Pinpoint the cell where the given text exists, returning its [X, Y] midpoint coordinate. 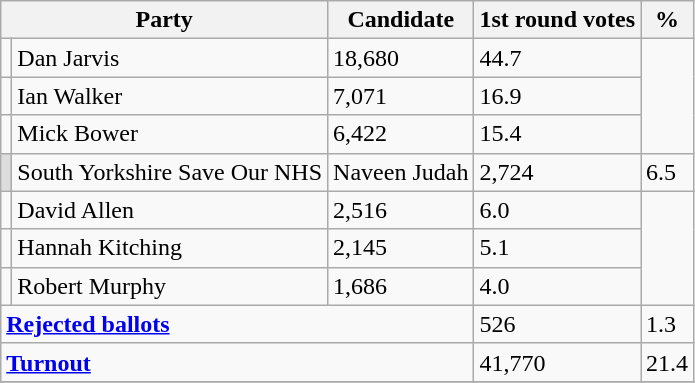
6.0 [558, 210]
Rejected ballots [238, 324]
Naveen Judah [401, 172]
21.4 [668, 362]
Dan Jarvis [170, 58]
6,422 [401, 134]
5.1 [558, 248]
2,516 [401, 210]
18,680 [401, 58]
% [668, 20]
1.3 [668, 324]
526 [558, 324]
1st round votes [558, 20]
Robert Murphy [170, 286]
Party [164, 20]
2,724 [558, 172]
7,071 [401, 96]
6.5 [668, 172]
South Yorkshire Save Our NHS [170, 172]
16.9 [558, 96]
2,145 [401, 248]
Mick Bower [170, 134]
Ian Walker [170, 96]
41,770 [558, 362]
Turnout [238, 362]
Candidate [401, 20]
4.0 [558, 286]
Hannah Kitching [170, 248]
15.4 [558, 134]
David Allen [170, 210]
1,686 [401, 286]
44.7 [558, 58]
